Scan for the cell matching the given text and deliver its [X, Y] coordinate at center. 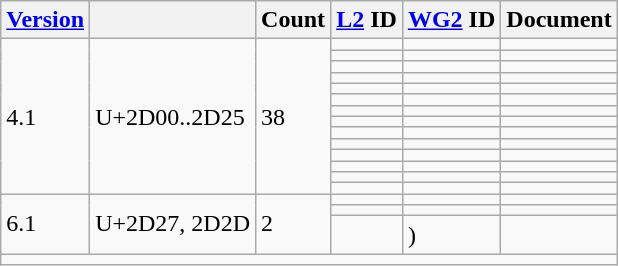
) [451, 235]
Document [559, 20]
U+2D00..2D25 [173, 116]
2 [294, 224]
WG2 ID [451, 20]
38 [294, 116]
Count [294, 20]
Version [46, 20]
L2 ID [367, 20]
6.1 [46, 224]
4.1 [46, 116]
U+2D27, 2D2D [173, 224]
